Locate the cell with the specified text and output its (X, Y) center coordinate. 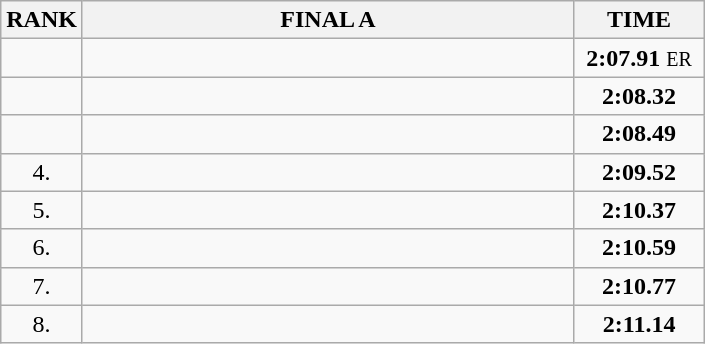
5. (42, 210)
2:08.32 (640, 96)
2:07.91 ER (640, 58)
2:09.52 (640, 172)
2:11.14 (640, 324)
6. (42, 248)
FINAL A (328, 20)
2:10.37 (640, 210)
2:10.59 (640, 248)
RANK (42, 20)
2:08.49 (640, 134)
4. (42, 172)
8. (42, 324)
TIME (640, 20)
2:10.77 (640, 286)
7. (42, 286)
